Pinpoint the cell where the given text exists, returning its (X, Y) midpoint coordinate. 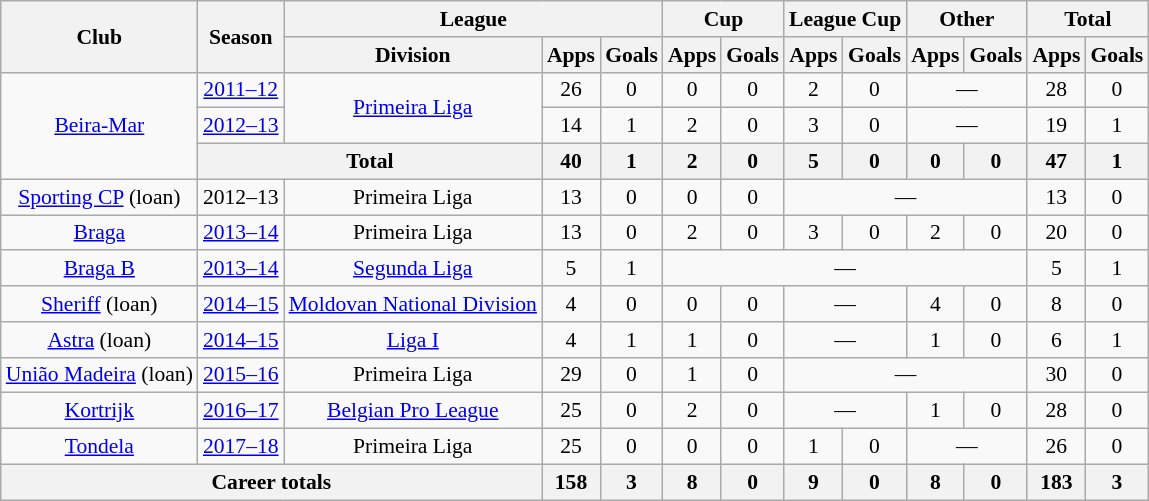
Cup (724, 19)
20 (1056, 233)
14 (571, 126)
Division (413, 55)
2017–18 (241, 447)
6 (1056, 340)
Beira-Mar (100, 126)
Sporting CP (loan) (100, 197)
Career totals (272, 482)
Season (241, 36)
Club (100, 36)
Belgian Pro League (413, 411)
Kortrijk (100, 411)
183 (1056, 482)
158 (571, 482)
Segunda Liga (413, 269)
League (474, 19)
40 (571, 162)
19 (1056, 126)
União Madeira (loan) (100, 375)
2015–16 (241, 375)
2011–12 (241, 90)
Braga B (100, 269)
Other (966, 19)
30 (1056, 375)
Moldovan National Division (413, 304)
Sheriff (loan) (100, 304)
Liga I (413, 340)
Astra (loan) (100, 340)
2016–17 (241, 411)
47 (1056, 162)
9 (814, 482)
29 (571, 375)
Braga (100, 233)
League Cup (845, 19)
Tondela (100, 447)
